Provide the [x, y] coordinate of the cell's center where the given text is located.  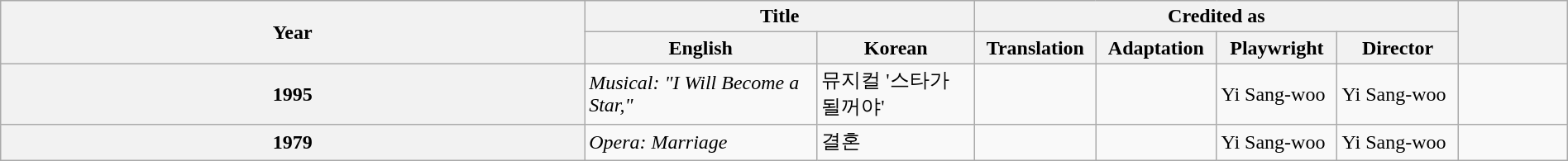
English [701, 48]
결혼 [896, 142]
Playwright [1277, 48]
Opera: Marriage [701, 142]
Adaptation [1156, 48]
Korean [896, 48]
Title [780, 17]
뮤지컬 '스타가 될꺼야' [896, 94]
Credited as [1217, 17]
Year [293, 32]
Translation [1035, 48]
1979 [293, 142]
1995 [293, 94]
Musical: "I Will Become a Star," [701, 94]
Director [1398, 48]
